Find where the given text appears and provide that cell's center as (X, Y) coordinate. 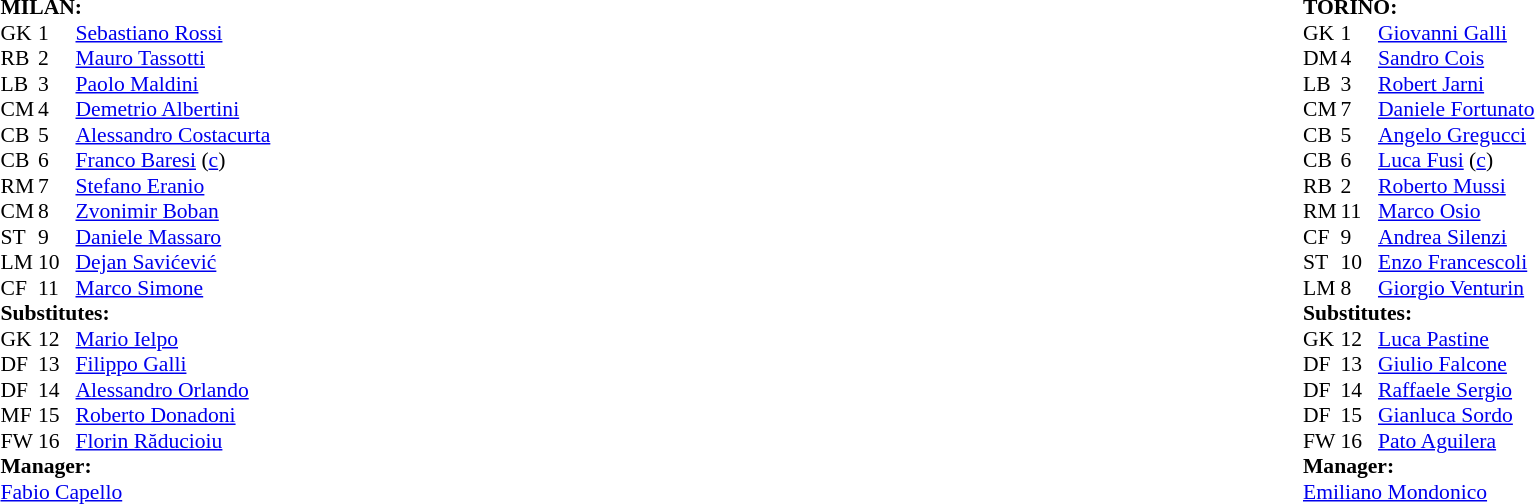
Sebastiano Rossi (174, 33)
MF (19, 415)
Alessandro Costacurta (174, 135)
Luca Pastine (1456, 339)
Franco Baresi (c) (174, 161)
Roberto Mussi (1456, 186)
Giorgio Venturin (1456, 288)
Alessandro Orlando (174, 390)
Enzo Francescoli (1456, 263)
Robert Jarni (1456, 84)
Sandro Cois (1456, 59)
Florin Răducioiu (174, 441)
Luca Fusi (c) (1456, 161)
Daniele Fortunato (1456, 109)
Giovanni Galli (1456, 33)
Paolo Maldini (174, 84)
Mario Ielpo (174, 339)
Raffaele Sergio (1456, 390)
Angelo Gregucci (1456, 135)
Demetrio Albertini (174, 109)
Roberto Donadoni (174, 415)
Gianluca Sordo (1456, 415)
Zvonimir Boban (174, 211)
Marco Osio (1456, 211)
Stefano Eranio (174, 186)
Dejan Savićević (174, 263)
Giulio Falcone (1456, 365)
Daniele Massaro (174, 237)
Filippo Galli (174, 365)
Mauro Tassotti (174, 59)
Pato Aguilera (1456, 441)
Marco Simone (174, 288)
DM (1322, 59)
Andrea Silenzi (1456, 237)
